Determine the [X, Y] coordinate at the center of the cell enclosing the given text.  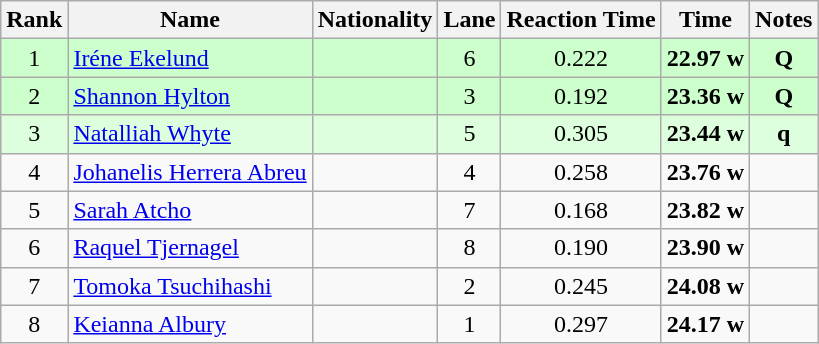
Tomoka Tsuchihashi [190, 286]
22.97 w [705, 58]
Nationality [375, 20]
Shannon Hylton [190, 96]
Time [705, 20]
24.08 w [705, 286]
Raquel Tjernagel [190, 248]
Reaction Time [581, 20]
Natalliah Whyte [190, 134]
0.305 [581, 134]
Notes [784, 20]
Johanelis Herrera Abreu [190, 172]
23.36 w [705, 96]
0.168 [581, 210]
Lane [470, 20]
Keianna Albury [190, 324]
Rank [34, 20]
0.258 [581, 172]
23.82 w [705, 210]
0.297 [581, 324]
0.222 [581, 58]
24.17 w [705, 324]
23.76 w [705, 172]
0.190 [581, 248]
23.90 w [705, 248]
0.192 [581, 96]
Sarah Atcho [190, 210]
Name [190, 20]
0.245 [581, 286]
q [784, 134]
23.44 w [705, 134]
Iréne Ekelund [190, 58]
